Find where the given text appears and provide that cell's center as (X, Y) coordinate. 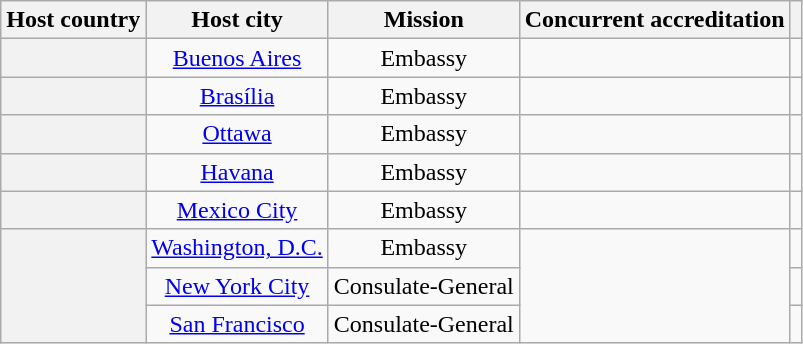
Havana (237, 172)
Washington, D.C. (237, 248)
Buenos Aires (237, 58)
Host city (237, 20)
Mexico City (237, 210)
Ottawa (237, 134)
New York City (237, 286)
Host country (74, 20)
Concurrent accreditation (654, 20)
Mission (424, 20)
Brasília (237, 96)
San Francisco (237, 324)
